Provide the (x, y) coordinate of the cell's center where the given text is located.  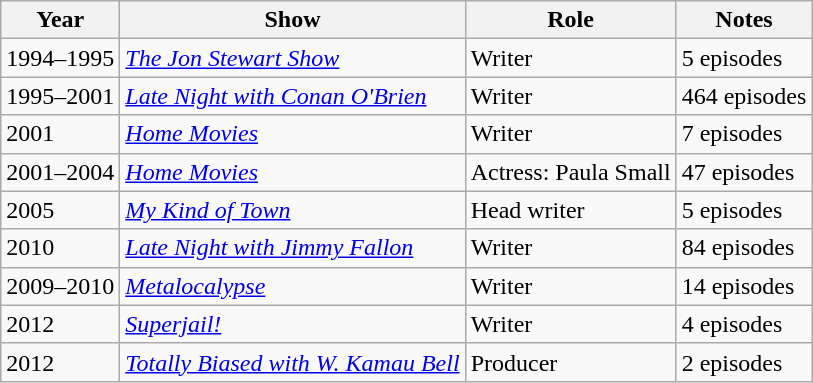
2001 (60, 134)
Actress: Paula Small (570, 172)
Metalocalypse (292, 286)
Totally Biased with W. Kamau Bell (292, 362)
Superjail! (292, 324)
Show (292, 20)
1995–2001 (60, 96)
2001–2004 (60, 172)
2 episodes (744, 362)
Notes (744, 20)
The Jon Stewart Show (292, 58)
2005 (60, 210)
4 episodes (744, 324)
2009–2010 (60, 286)
My Kind of Town (292, 210)
Year (60, 20)
Late Night with Jimmy Fallon (292, 248)
Head writer (570, 210)
14 episodes (744, 286)
84 episodes (744, 248)
2010 (60, 248)
Late Night with Conan O'Brien (292, 96)
1994–1995 (60, 58)
Producer (570, 362)
47 episodes (744, 172)
464 episodes (744, 96)
Role (570, 20)
7 episodes (744, 134)
